Find where the given text appears and provide that cell's center as (X, Y) coordinate. 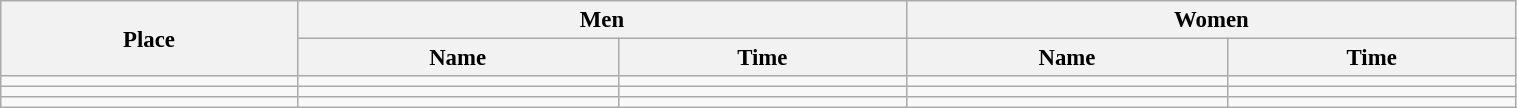
Men (602, 20)
Women (1212, 20)
Place (150, 38)
